Provide the (x, y) coordinate of the cell's center where the given text is located.  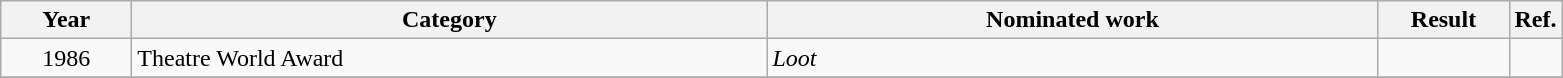
Category (450, 20)
Ref. (1536, 20)
Year (66, 20)
1986 (66, 58)
Loot (1072, 58)
Theatre World Award (450, 58)
Result (1444, 20)
Nominated work (1072, 20)
